Scan for the cell matching the given text and deliver its [x, y] coordinate at center. 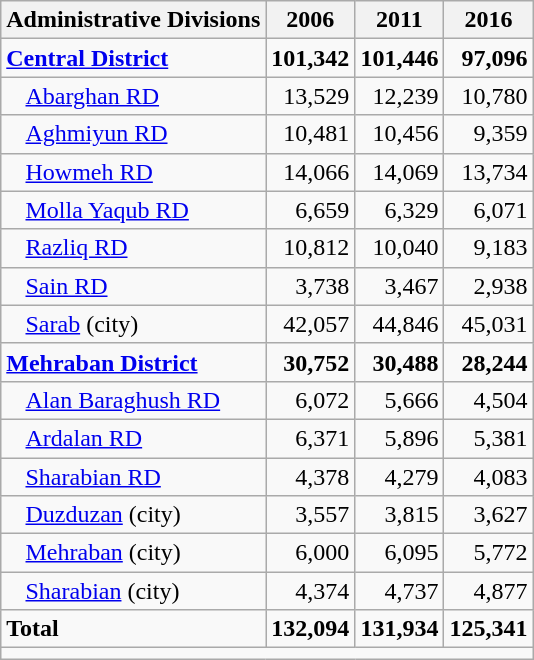
6,371 [310, 438]
2,938 [488, 286]
5,666 [400, 400]
6,000 [310, 553]
10,456 [400, 134]
2011 [400, 20]
45,031 [488, 324]
6,329 [400, 210]
2016 [488, 20]
101,342 [310, 58]
Alan Baraghush RD [134, 400]
4,504 [488, 400]
30,752 [310, 362]
101,446 [400, 58]
125,341 [488, 629]
10,481 [310, 134]
5,381 [488, 438]
10,040 [400, 248]
6,072 [310, 400]
Administrative Divisions [134, 20]
Duzduzan (city) [134, 515]
10,780 [488, 96]
6,095 [400, 553]
132,094 [310, 629]
3,627 [488, 515]
3,738 [310, 286]
Sain RD [134, 286]
10,812 [310, 248]
42,057 [310, 324]
Central District [134, 58]
4,083 [488, 477]
97,096 [488, 58]
Abarghan RD [134, 96]
Ardalan RD [134, 438]
6,659 [310, 210]
4,378 [310, 477]
14,066 [310, 172]
4,737 [400, 591]
12,239 [400, 96]
4,279 [400, 477]
3,815 [400, 515]
131,934 [400, 629]
4,374 [310, 591]
13,529 [310, 96]
9,359 [488, 134]
4,877 [488, 591]
6,071 [488, 210]
9,183 [488, 248]
Howmeh RD [134, 172]
30,488 [400, 362]
Sharabian (city) [134, 591]
13,734 [488, 172]
Aghmiyun RD [134, 134]
Mehraban (city) [134, 553]
Mehraban District [134, 362]
Razliq RD [134, 248]
Sharabian RD [134, 477]
Molla Yaqub RD [134, 210]
2006 [310, 20]
44,846 [400, 324]
5,772 [488, 553]
Sarab (city) [134, 324]
28,244 [488, 362]
3,557 [310, 515]
Total [134, 629]
14,069 [400, 172]
3,467 [400, 286]
5,896 [400, 438]
